Extract the (x, y) coordinate from the center of the cell holding the provided text.  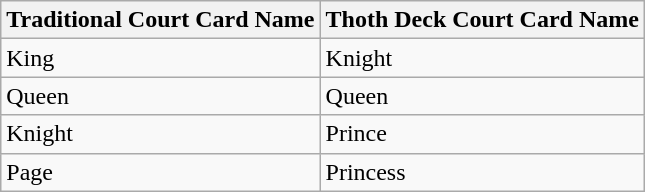
Traditional Court Card Name (160, 20)
King (160, 58)
Princess (482, 172)
Prince (482, 134)
Thoth Deck Court Card Name (482, 20)
Page (160, 172)
